Identify which cell holds the provided text, then report its (X, Y) central coordinate. 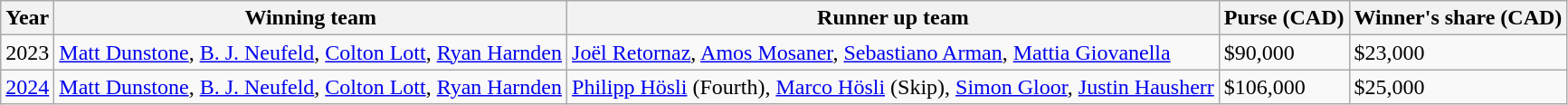
$90,000 (1284, 52)
$106,000 (1284, 87)
Winner's share (CAD) (1459, 18)
Runner up team (894, 18)
$25,000 (1459, 87)
2023 (27, 52)
2024 (27, 87)
Winning team (311, 18)
$23,000 (1459, 52)
Joël Retornaz, Amos Mosaner, Sebastiano Arman, Mattia Giovanella (894, 52)
Purse (CAD) (1284, 18)
Year (27, 18)
Philipp Hösli (Fourth), Marco Hösli (Skip), Simon Gloor, Justin Hausherr (894, 87)
